Determine the (x, y) coordinate at the center of the cell enclosing the given text.  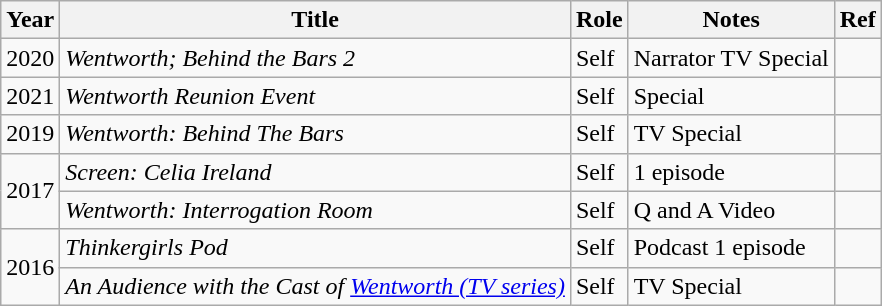
Notes (731, 20)
Thinkergirls Pod (316, 248)
1 episode (731, 172)
2017 (30, 191)
Title (316, 20)
Screen: Celia Ireland (316, 172)
Q and A Video (731, 210)
Narrator TV Special (731, 58)
2016 (30, 267)
Podcast 1 episode (731, 248)
Role (599, 20)
2021 (30, 96)
An Audience with the Cast of Wentworth (TV series) (316, 286)
Special (731, 96)
Wentworth: Behind The Bars (316, 134)
2019 (30, 134)
Ref (858, 20)
Wentworth; Behind the Bars 2 (316, 58)
Year (30, 20)
2020 (30, 58)
Wentworth Reunion Event (316, 96)
Wentworth: Interrogation Room (316, 210)
